From the cell containing the given text, extract its center point as (X, Y) coordinate. 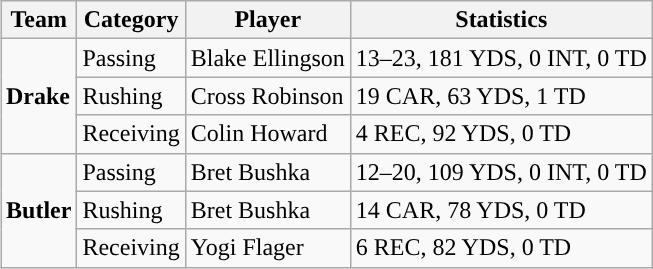
Colin Howard (268, 134)
13–23, 181 YDS, 0 INT, 0 TD (501, 58)
6 REC, 82 YDS, 0 TD (501, 248)
Player (268, 20)
14 CAR, 78 YDS, 0 TD (501, 210)
Cross Robinson (268, 96)
Butler (38, 210)
Drake (38, 96)
Yogi Flager (268, 248)
12–20, 109 YDS, 0 INT, 0 TD (501, 172)
Statistics (501, 20)
Team (38, 20)
Category (131, 20)
4 REC, 92 YDS, 0 TD (501, 134)
Blake Ellingson (268, 58)
19 CAR, 63 YDS, 1 TD (501, 96)
